Find where the given text appears and provide that cell's center as (X, Y) coordinate. 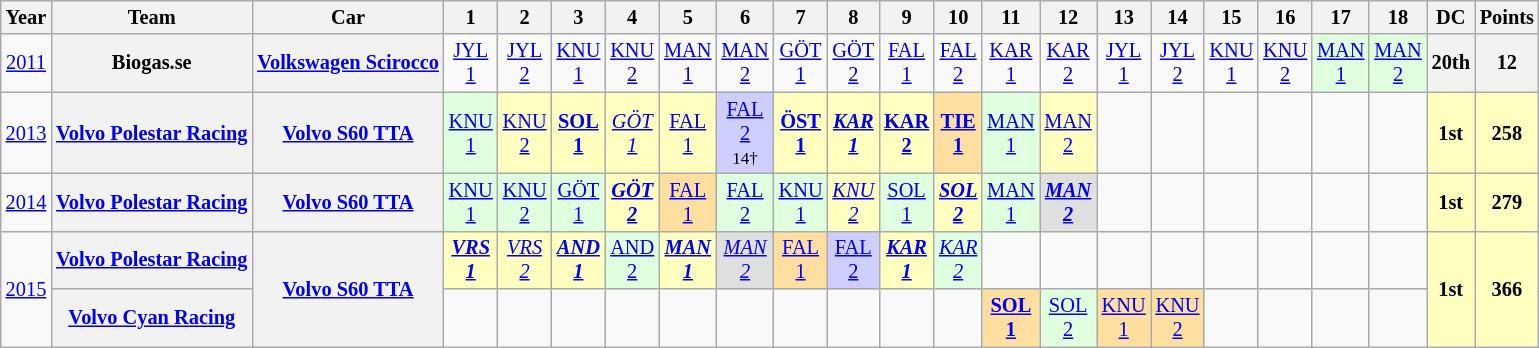
Points (1507, 17)
FAL214† (744, 133)
Year (26, 17)
DC (1451, 17)
TIE1 (958, 133)
8 (853, 17)
AND1 (578, 260)
Car (348, 17)
15 (1231, 17)
2013 (26, 133)
1 (471, 17)
10 (958, 17)
18 (1398, 17)
2011 (26, 63)
258 (1507, 133)
11 (1010, 17)
Biogas.se (152, 63)
2015 (26, 288)
5 (688, 17)
6 (744, 17)
Volkswagen Scirocco (348, 63)
3 (578, 17)
7 (801, 17)
VRS1 (471, 260)
Volvo Cyan Racing (152, 318)
279 (1507, 202)
16 (1285, 17)
13 (1124, 17)
20th (1451, 63)
AND2 (632, 260)
4 (632, 17)
2 (525, 17)
Team (152, 17)
VRS2 (525, 260)
14 (1178, 17)
17 (1340, 17)
2014 (26, 202)
366 (1507, 288)
ÖST1 (801, 133)
9 (906, 17)
